Scan for the cell matching the given text and deliver its (X, Y) coordinate at center. 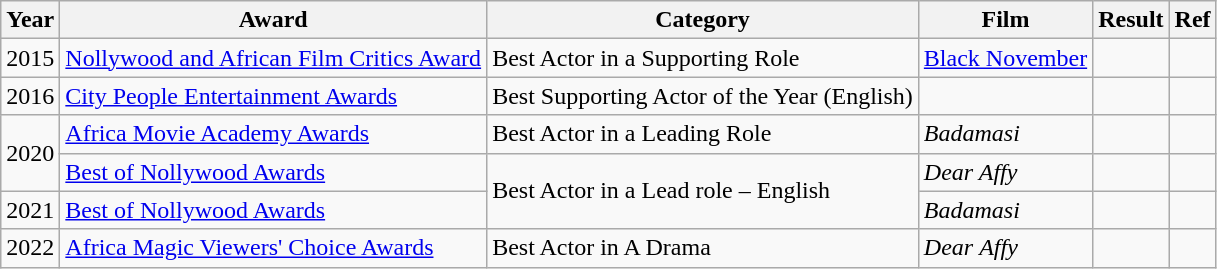
Ref (1192, 20)
Nollywood and African Film Critics Award (274, 58)
2016 (30, 96)
2021 (30, 210)
Africa Movie Academy Awards (274, 134)
2022 (30, 248)
2020 (30, 153)
Category (703, 20)
Best Actor in a Supporting Role (703, 58)
Year (30, 20)
Award (274, 20)
City People Entertainment Awards (274, 96)
Best Actor in A Drama (703, 248)
Best Actor in a Lead role – English (703, 191)
Result (1131, 20)
Africa Magic Viewers' Choice Awards (274, 248)
Film (1005, 20)
Black November (1005, 58)
Best Supporting Actor of the Year (English) (703, 96)
2015 (30, 58)
Best Actor in a Leading Role (703, 134)
